Provide the [x, y] coordinate of the cell's center where the given text is located.  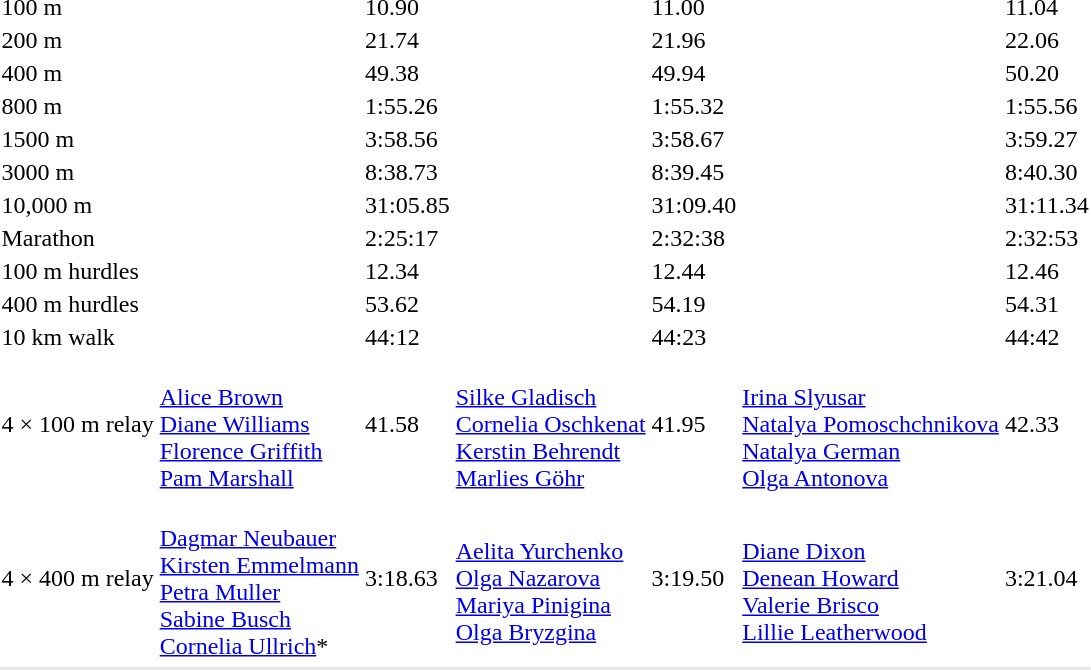
12.46 [1046, 271]
Dagmar NeubauerKirsten EmmelmannPetra MullerSabine Busch Cornelia Ullrich* [259, 578]
50.20 [1046, 73]
Silke GladischCornelia OschkenatKerstin BehrendtMarlies Göhr [550, 424]
2:32:53 [1046, 238]
44:42 [1046, 337]
8:40.30 [1046, 172]
49.38 [407, 73]
31:09.40 [694, 205]
1:55.32 [694, 106]
800 m [78, 106]
31:11.34 [1046, 205]
8:38.73 [407, 172]
3:58.67 [694, 139]
3:21.04 [1046, 578]
400 m hurdles [78, 304]
12.44 [694, 271]
22.06 [1046, 40]
400 m [78, 73]
54.19 [694, 304]
1:55.56 [1046, 106]
54.31 [1046, 304]
200 m [78, 40]
3:19.50 [694, 578]
Irina SlyusarNatalya PomoschchnikovaNatalya GermanOlga Antonova [871, 424]
100 m hurdles [78, 271]
10 km walk [78, 337]
53.62 [407, 304]
44:12 [407, 337]
42.33 [1046, 424]
1500 m [78, 139]
Diane DixonDenean HowardValerie BriscoLillie Leatherwood [871, 578]
10,000 m [78, 205]
12.34 [407, 271]
3:58.56 [407, 139]
2:25:17 [407, 238]
4 × 400 m relay [78, 578]
31:05.85 [407, 205]
8:39.45 [694, 172]
3:18.63 [407, 578]
21.74 [407, 40]
Aelita YurchenkoOlga NazarovaMariya PiniginaOlga Bryzgina [550, 578]
2:32:38 [694, 238]
21.96 [694, 40]
41.58 [407, 424]
1:55.26 [407, 106]
Marathon [78, 238]
49.94 [694, 73]
4 × 100 m relay [78, 424]
41.95 [694, 424]
Alice BrownDiane Williams Florence GriffithPam Marshall [259, 424]
44:23 [694, 337]
3000 m [78, 172]
3:59.27 [1046, 139]
